Scan for the cell matching the given text and deliver its [x, y] coordinate at center. 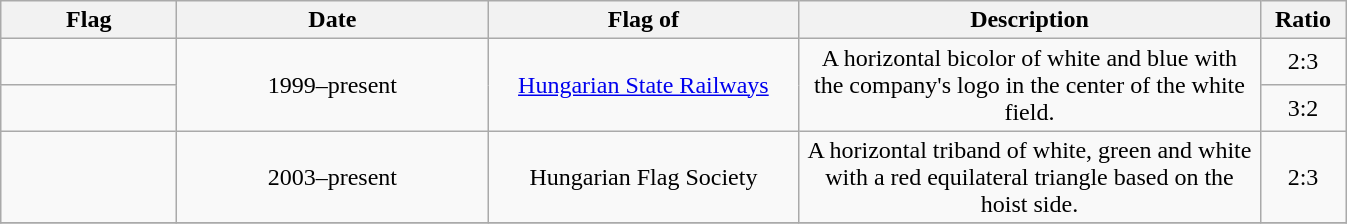
Description [1030, 20]
Flag of [644, 20]
Flag [89, 20]
A horizontal bicolor of white and blue with the company's logo in the center of the white field. [1030, 85]
Hungarian Flag Society [644, 177]
1999–present [332, 85]
3:2 [1303, 108]
Date [332, 20]
2003–present [332, 177]
Hungarian State Railways [644, 85]
Ratio [1303, 20]
A horizontal triband of white, green and white with a red equilateral triangle based on the hoist side. [1030, 177]
